Scan for the cell matching the given text and deliver its (X, Y) coordinate at center. 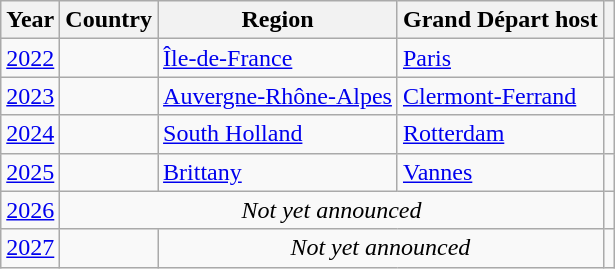
Region (278, 20)
Paris (500, 58)
2024 (30, 134)
2025 (30, 172)
Brittany (278, 172)
2026 (30, 210)
Auvergne-Rhône-Alpes (278, 96)
Grand Départ host (500, 20)
Vannes (500, 172)
South Holland (278, 134)
Country (109, 20)
Rotterdam (500, 134)
2027 (30, 248)
Île-de-France (278, 58)
Clermont-Ferrand (500, 96)
Year (30, 20)
2023 (30, 96)
2022 (30, 58)
